Scan for the cell matching the given text and deliver its (X, Y) coordinate at center. 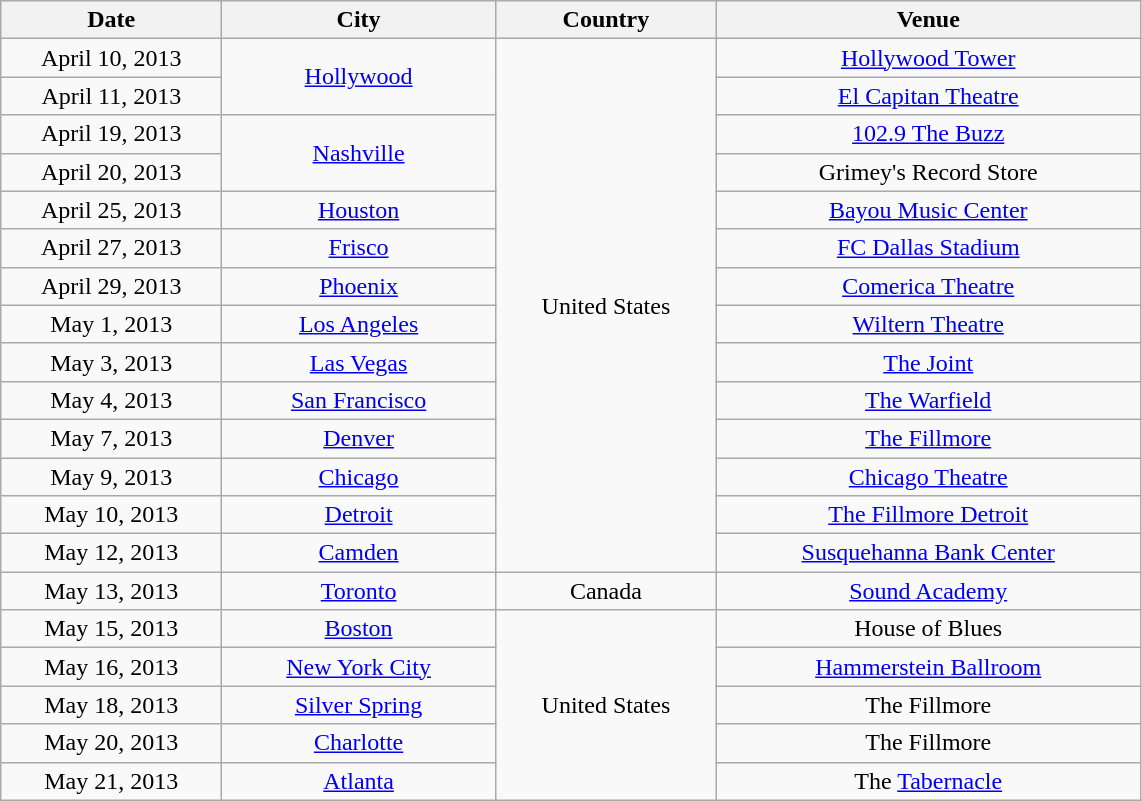
April 29, 2013 (112, 286)
Las Vegas (359, 362)
Date (112, 20)
The Fillmore Detroit (928, 515)
May 21, 2013 (112, 781)
Toronto (359, 591)
May 15, 2013 (112, 629)
San Francisco (359, 400)
May 16, 2013 (112, 667)
City (359, 20)
Bayou Music Center (928, 210)
Hollywood (359, 77)
Sound Academy (928, 591)
April 27, 2013 (112, 248)
The Joint (928, 362)
May 4, 2013 (112, 400)
Frisco (359, 248)
Hammerstein Ballroom (928, 667)
April 19, 2013 (112, 134)
FC Dallas Stadium (928, 248)
Camden (359, 553)
May 18, 2013 (112, 705)
El Capitan Theatre (928, 96)
May 10, 2013 (112, 515)
Nashville (359, 153)
May 20, 2013 (112, 743)
Grimey's Record Store (928, 172)
April 25, 2013 (112, 210)
May 3, 2013 (112, 362)
Atlanta (359, 781)
Hollywood Tower (928, 58)
Susquehanna Bank Center (928, 553)
Charlotte (359, 743)
April 10, 2013 (112, 58)
Denver (359, 438)
Houston (359, 210)
Detroit (359, 515)
May 13, 2013 (112, 591)
May 7, 2013 (112, 438)
House of Blues (928, 629)
Silver Spring (359, 705)
Wiltern Theatre (928, 324)
The Warfield (928, 400)
Los Angeles (359, 324)
May 1, 2013 (112, 324)
Phoenix (359, 286)
Comerica Theatre (928, 286)
102.9 The Buzz (928, 134)
Canada (606, 591)
Venue (928, 20)
New York City (359, 667)
April 11, 2013 (112, 96)
Country (606, 20)
May 12, 2013 (112, 553)
April 20, 2013 (112, 172)
Chicago (359, 477)
Chicago Theatre (928, 477)
Boston (359, 629)
The Tabernacle (928, 781)
May 9, 2013 (112, 477)
